Output the [X, Y] coordinate of the center of the cell containing the given text.  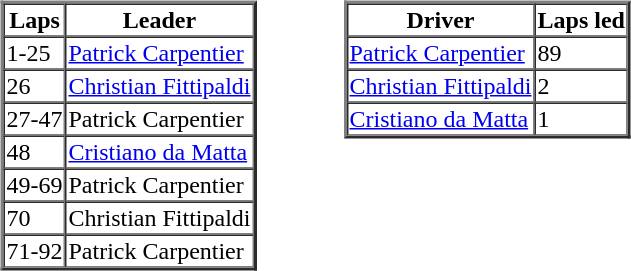
1-25 [35, 52]
1 [582, 118]
2 [582, 86]
27-47 [35, 118]
71-92 [35, 250]
49-69 [35, 184]
26 [35, 86]
70 [35, 218]
48 [35, 152]
Laps led [582, 20]
89 [582, 52]
Laps [35, 20]
Driver [441, 20]
Leader [159, 20]
